Output the [x, y] coordinate of the center of the cell containing the given text.  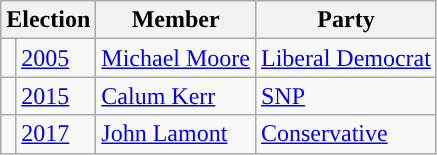
Calum Kerr [176, 96]
SNP [346, 96]
Liberal Democrat [346, 58]
Member [176, 20]
Party [346, 20]
2017 [56, 134]
2015 [56, 96]
Conservative [346, 134]
2005 [56, 58]
Election [48, 20]
John Lamont [176, 134]
Michael Moore [176, 58]
